Locate the cell with the specified text and output its [X, Y] center coordinate. 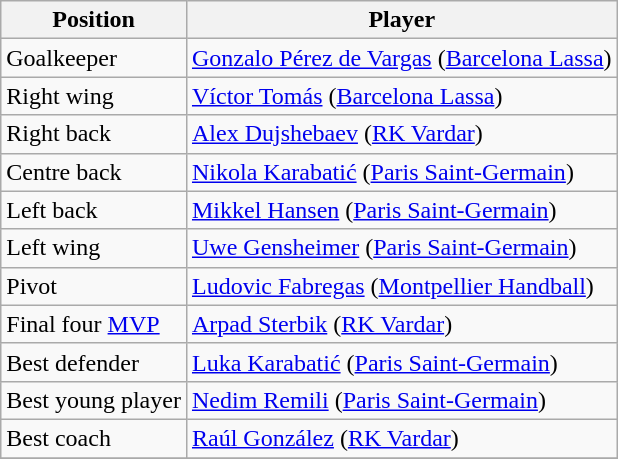
Right wing [94, 96]
Arpad Sterbik (RK Vardar) [402, 324]
Left back [94, 210]
Centre back [94, 172]
Pivot [94, 286]
Raúl González (RK Vardar) [402, 438]
Best defender [94, 362]
Luka Karabatić (Paris Saint-Germain) [402, 362]
Nikola Karabatić (Paris Saint-Germain) [402, 172]
Goalkeeper [94, 58]
Final four MVP [94, 324]
Best young player [94, 400]
Gonzalo Pérez de Vargas (Barcelona Lassa) [402, 58]
Right back [94, 134]
Player [402, 20]
Ludovic Fabregas (Montpellier Handball) [402, 286]
Mikkel Hansen (Paris Saint-Germain) [402, 210]
Nedim Remili (Paris Saint-Germain) [402, 400]
Alex Dujshebaev (RK Vardar) [402, 134]
Position [94, 20]
Best coach [94, 438]
Uwe Gensheimer (Paris Saint-Germain) [402, 248]
Left wing [94, 248]
Víctor Tomás (Barcelona Lassa) [402, 96]
